Return (x, y) of the center of cell containing provided text 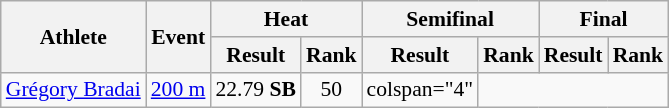
Semifinal (450, 19)
Final (604, 19)
22.79 SB (256, 90)
Grégory Bradai (74, 90)
colspan="4" (420, 90)
Athlete (74, 36)
50 (332, 90)
200 m (178, 90)
Heat (286, 19)
Event (178, 36)
